Provide the [X, Y] coordinate of the cell's center where the given text is located.  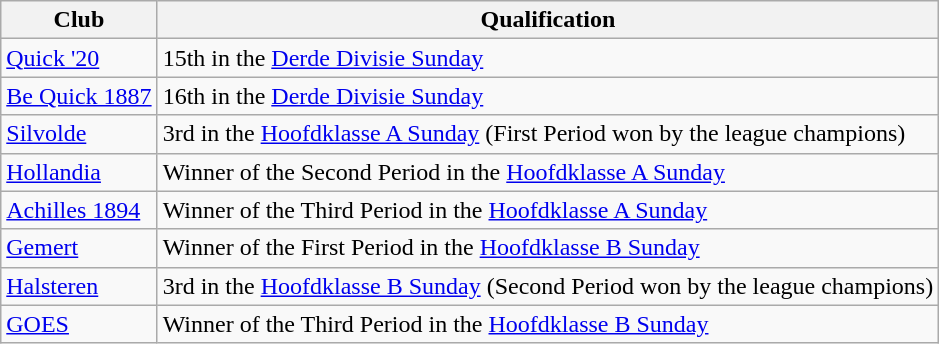
Hollandia [79, 172]
Winner of the Second Period in the Hoofdklasse A Sunday [548, 172]
Silvolde [79, 134]
Club [79, 20]
Gemert [79, 248]
3rd in the Hoofdklasse B Sunday (Second Period won by the league champions) [548, 286]
3rd in the Hoofdklasse A Sunday (First Period won by the league champions) [548, 134]
Qualification [548, 20]
15th in the Derde Divisie Sunday [548, 58]
Quick '20 [79, 58]
GOES [79, 324]
Winner of the Third Period in the Hoofdklasse A Sunday [548, 210]
Be Quick 1887 [79, 96]
Winner of the Third Period in the Hoofdklasse B Sunday [548, 324]
Halsteren [79, 286]
Winner of the First Period in the Hoofdklasse B Sunday [548, 248]
Achilles 1894 [79, 210]
16th in the Derde Divisie Sunday [548, 96]
